Capture the cell that displays the provided text and extract its (X, Y) central coordinate. 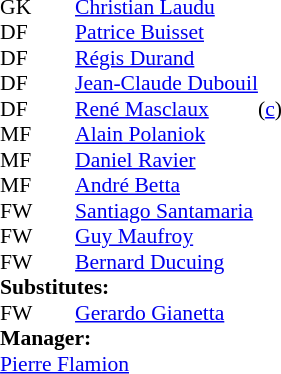
Régis Durand (166, 58)
André Betta (166, 185)
Daniel Ravier (166, 160)
Guy Maufroy (166, 237)
Patrice Buisset (166, 33)
Jean-Claude Dubouil (166, 83)
Manager: (129, 339)
René Masclaux (166, 109)
Gerardo Gianetta (166, 313)
Alain Polaniok (166, 135)
Substitutes: (129, 287)
Bernard Ducuing (166, 262)
Santiago Santamaria (166, 211)
